From the cell containing the given text, extract its center point as [X, Y] coordinate. 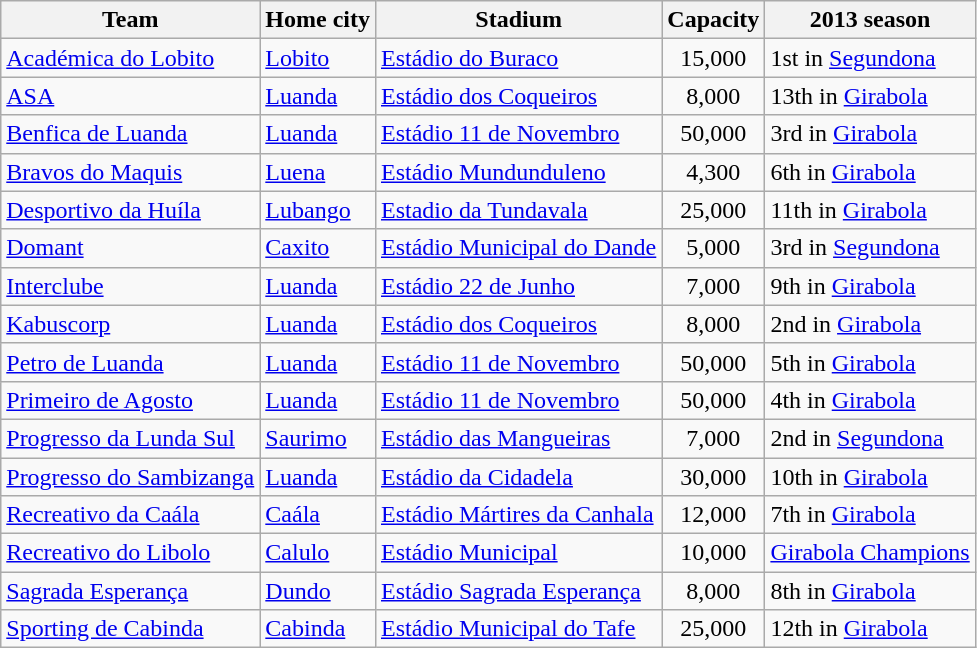
Team [130, 20]
13th in Girabola [870, 96]
6th in Girabola [870, 172]
10,000 [714, 553]
30,000 [714, 477]
4,300 [714, 172]
Luena [318, 172]
Estádio Municipal do Dande [518, 248]
Calulo [318, 553]
3rd in Segundona [870, 248]
Cabinda [318, 629]
Estádio Sagrada Esperança [518, 591]
15,000 [714, 58]
4th in Girabola [870, 400]
5,000 [714, 248]
Girabola Champions [870, 553]
Recreativo da Caála [130, 515]
Interclube [130, 286]
5th in Girabola [870, 362]
Caála [318, 515]
Bravos do Maquis [130, 172]
10th in Girabola [870, 477]
Home city [318, 20]
9th in Girabola [870, 286]
3rd in Girabola [870, 134]
ASA [130, 96]
Sporting de Cabinda [130, 629]
Benfica de Luanda [130, 134]
2nd in Segundona [870, 438]
Caxito [318, 248]
Desportivo da Huíla [130, 210]
Lobito [318, 58]
Primeiro de Agosto [130, 400]
Estádio Mártires da Canhala [518, 515]
Dundo [318, 591]
Estádio 22 de Junho [518, 286]
Estádio da Cidadela [518, 477]
8th in Girabola [870, 591]
2nd in Girabola [870, 324]
Kabuscorp [130, 324]
Progresso da Lunda Sul [130, 438]
Sagrada Esperança [130, 591]
Capacity [714, 20]
11th in Girabola [870, 210]
12,000 [714, 515]
1st in Segundona [870, 58]
7th in Girabola [870, 515]
2013 season [870, 20]
Lubango [318, 210]
Estádio Municipal do Tafe [518, 629]
Recreativo do Libolo [130, 553]
Estádio das Mangueiras [518, 438]
Saurimo [318, 438]
Petro de Luanda [130, 362]
12th in Girabola [870, 629]
Estádio Municipal [518, 553]
Stadium [518, 20]
Progresso do Sambizanga [130, 477]
Estádio do Buraco [518, 58]
Domant [130, 248]
Académica do Lobito [130, 58]
Estádio Mundunduleno [518, 172]
Estadio da Tundavala [518, 210]
